Scan for the cell matching the given text and deliver its [x, y] coordinate at center. 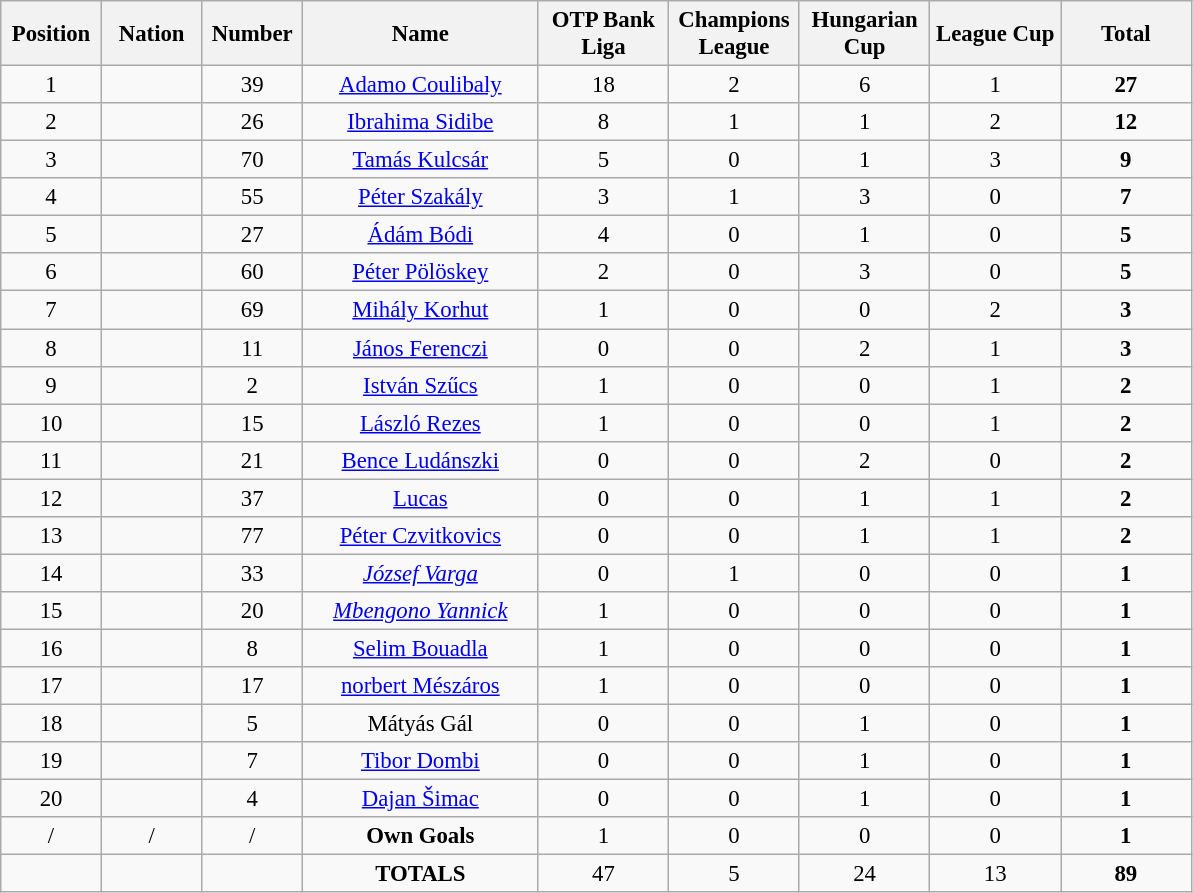
István Szűcs [421, 385]
24 [864, 874]
Nation [152, 34]
Own Goals [421, 836]
Ádám Bódi [421, 235]
norbert Mészáros [421, 686]
Number [252, 34]
Name [421, 34]
József Varga [421, 573]
Champions League [734, 34]
Selim Bouadla [421, 648]
Position [52, 34]
Tamás Kulcsár [421, 160]
69 [252, 310]
14 [52, 573]
János Ferenczi [421, 348]
League Cup [996, 34]
Total [1126, 34]
33 [252, 573]
Lucas [421, 498]
77 [252, 536]
László Rezes [421, 423]
Bence Ludánszki [421, 460]
55 [252, 197]
Mihály Korhut [421, 310]
37 [252, 498]
89 [1126, 874]
16 [52, 648]
TOTALS [421, 874]
10 [52, 423]
19 [52, 761]
Dajan Šimac [421, 799]
Adamo Coulibaly [421, 85]
Péter Pölöskey [421, 273]
21 [252, 460]
70 [252, 160]
Péter Czvitkovics [421, 536]
Mátyás Gál [421, 724]
Hungarian Cup [864, 34]
Ibrahima Sidibe [421, 122]
OTP Bank Liga [604, 34]
47 [604, 874]
39 [252, 85]
26 [252, 122]
60 [252, 273]
Péter Szakály [421, 197]
Tibor Dombi [421, 761]
Mbengono Yannick [421, 611]
